Identify which cell holds the provided text, then report its [x, y] central coordinate. 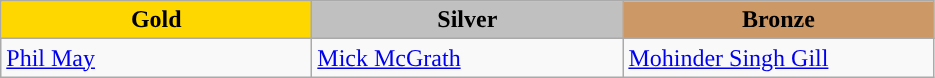
Bronze [778, 20]
Silver [468, 20]
Gold [156, 20]
Mohinder Singh Gill [778, 58]
Mick McGrath [468, 58]
Phil May [156, 58]
